From the cell containing the given text, extract its center point as [X, Y] coordinate. 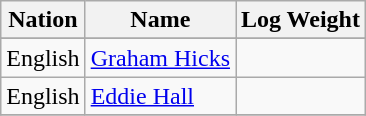
Name [160, 20]
Log Weight [301, 20]
Nation [43, 20]
Graham Hicks [160, 58]
Eddie Hall [160, 96]
